Return the [X, Y] coordinate for the center point of the cell that contains the specified text.  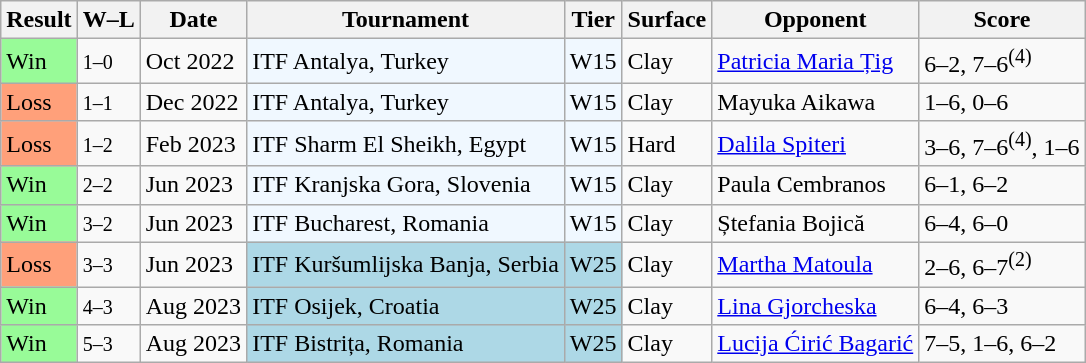
6–4, 6–3 [1002, 306]
Feb 2023 [193, 144]
6–4, 6–0 [1002, 223]
W–L [108, 20]
ITF Kuršumlijska Banja, Serbia [406, 264]
3–6, 7–6(4), 1–6 [1002, 144]
Dalila Spiteri [816, 144]
1–6, 0–6 [1002, 102]
6–1, 6–2 [1002, 185]
Tier [593, 20]
1–1 [108, 102]
ITF Bucharest, Romania [406, 223]
Result [39, 20]
1–2 [108, 144]
6–2, 7–6(4) [1002, 62]
2–6, 6–7(2) [1002, 264]
Martha Matoula [816, 264]
ITF Kranjska Gora, Slovenia [406, 185]
Ștefania Bojică [816, 223]
Oct 2022 [193, 62]
1–0 [108, 62]
Tournament [406, 20]
Lucija Ćirić Bagarić [816, 344]
7–5, 1–6, 6–2 [1002, 344]
Hard [667, 144]
Opponent [816, 20]
3–3 [108, 264]
Patricia Maria Țig [816, 62]
Lina Gjorcheska [816, 306]
4–3 [108, 306]
2–2 [108, 185]
Dec 2022 [193, 102]
Date [193, 20]
5–3 [108, 344]
Mayuka Aikawa [816, 102]
Score [1002, 20]
3–2 [108, 223]
ITF Sharm El Sheikh, Egypt [406, 144]
Paula Cembranos [816, 185]
ITF Bistrița, Romania [406, 344]
Surface [667, 20]
ITF Osijek, Croatia [406, 306]
